Find where the given text appears and provide that cell's center as (x, y) coordinate. 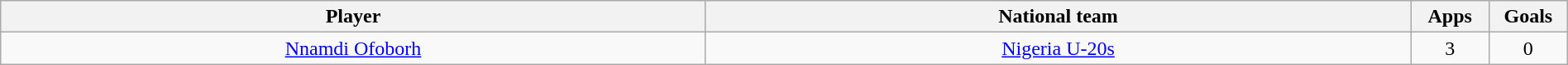
3 (1451, 48)
Goals (1528, 17)
National team (1059, 17)
Player (354, 17)
Apps (1451, 17)
Nigeria U-20s (1059, 48)
0 (1528, 48)
Nnamdi Ofoborh (354, 48)
